Provide the (X, Y) coordinate of the cell's center where the given text is located.  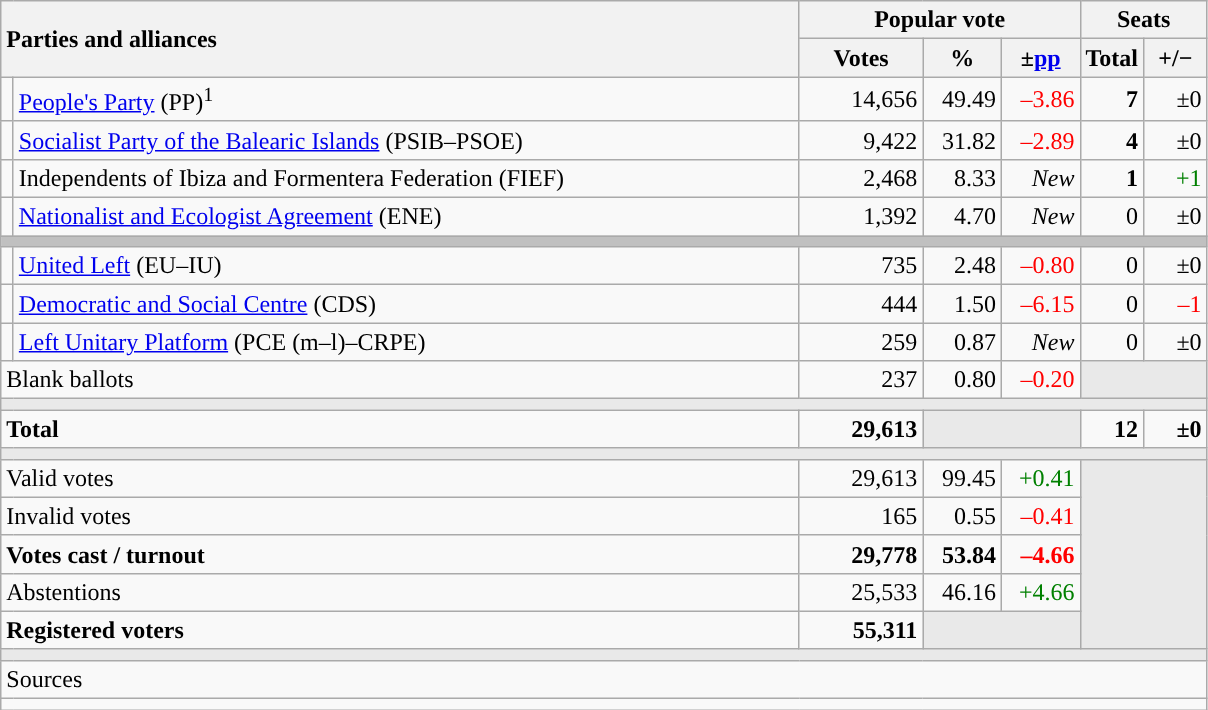
+1 (1176, 178)
Registered voters (400, 630)
2,468 (861, 178)
0.55 (962, 516)
Left Unitary Platform (PCE (m–l)–CRPE) (406, 342)
% (962, 58)
0.87 (962, 342)
259 (861, 342)
444 (861, 304)
25,533 (861, 592)
Votes (861, 58)
Parties and alliances (400, 39)
Invalid votes (400, 516)
1.50 (962, 304)
165 (861, 516)
±pp (1040, 58)
55,311 (861, 630)
237 (861, 380)
+/− (1176, 58)
+4.66 (1040, 592)
Votes cast / turnout (400, 554)
4.70 (962, 217)
0.80 (962, 380)
United Left (EU–IU) (406, 266)
People's Party (PP)1 (406, 100)
Valid votes (400, 478)
–0.20 (1040, 380)
9,422 (861, 140)
1,392 (861, 217)
Independents of Ibiza and Formentera Federation (FIEF) (406, 178)
4 (1112, 140)
7 (1112, 100)
Democratic and Social Centre (CDS) (406, 304)
–6.15 (1040, 304)
29,778 (861, 554)
Popular vote (940, 20)
1 (1112, 178)
99.45 (962, 478)
49.49 (962, 100)
Blank ballots (400, 380)
–1 (1176, 304)
–3.86 (1040, 100)
–4.66 (1040, 554)
Nationalist and Ecologist Agreement (ENE) (406, 217)
Abstentions (400, 592)
46.16 (962, 592)
14,656 (861, 100)
12 (1112, 429)
2.48 (962, 266)
31.82 (962, 140)
Seats (1144, 20)
–0.41 (1040, 516)
–2.89 (1040, 140)
8.33 (962, 178)
Sources (604, 679)
735 (861, 266)
+0.41 (1040, 478)
53.84 (962, 554)
–0.80 (1040, 266)
Socialist Party of the Balearic Islands (PSIB–PSOE) (406, 140)
